Detect which cell encompasses the target text, then output its [X, Y] center coordinate. 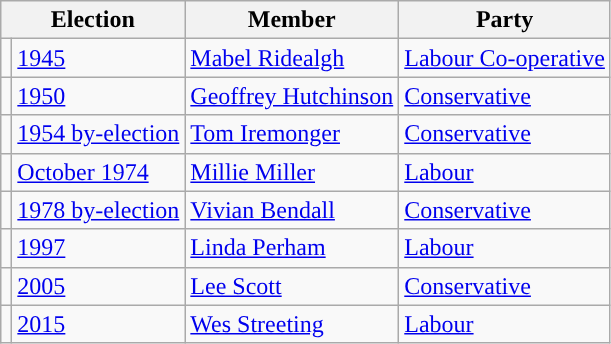
2005 [98, 286]
1954 by-election [98, 134]
Millie Miller [292, 172]
Election [93, 20]
Party [505, 20]
Geoffrey Hutchinson [292, 96]
Linda Perham [292, 248]
Mabel Ridealgh [292, 58]
Vivian Bendall [292, 210]
Labour Co-operative [505, 58]
Tom Iremonger [292, 134]
Lee Scott [292, 286]
October 1974 [98, 172]
1950 [98, 96]
2015 [98, 324]
Wes Streeting [292, 324]
1978 by-election [98, 210]
Member [292, 20]
1997 [98, 248]
1945 [98, 58]
